Find where the given text appears and provide that cell's center as (X, Y) coordinate. 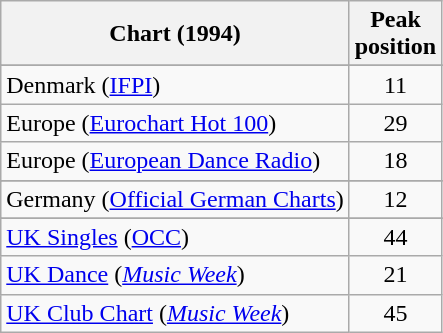
45 (395, 313)
Denmark (IFPI) (175, 85)
UK Singles (OCC) (175, 237)
Chart (1994) (175, 34)
18 (395, 161)
UK Dance (Music Week) (175, 275)
UK Club Chart (Music Week) (175, 313)
29 (395, 123)
Europe (Eurochart Hot 100) (175, 123)
11 (395, 85)
44 (395, 237)
21 (395, 275)
Germany (Official German Charts) (175, 199)
Europe (European Dance Radio) (175, 161)
Peakposition (395, 34)
12 (395, 199)
